Scan for the cell matching the given text and deliver its (x, y) coordinate at center. 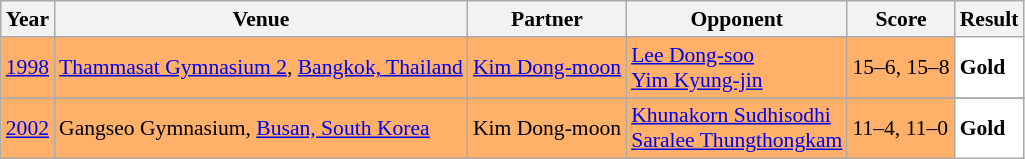
Result (990, 19)
Partner (547, 19)
Year (28, 19)
2002 (28, 128)
11–4, 11–0 (900, 128)
Lee Dong-soo Yim Kyung-jin (736, 68)
Thammasat Gymnasium 2, Bangkok, Thailand (261, 68)
Gangseo Gymnasium, Busan, South Korea (261, 128)
Venue (261, 19)
Score (900, 19)
1998 (28, 68)
Khunakorn Sudhisodhi Saralee Thungthongkam (736, 128)
15–6, 15–8 (900, 68)
Opponent (736, 19)
